From the cell containing the given text, extract its center point as (X, Y) coordinate. 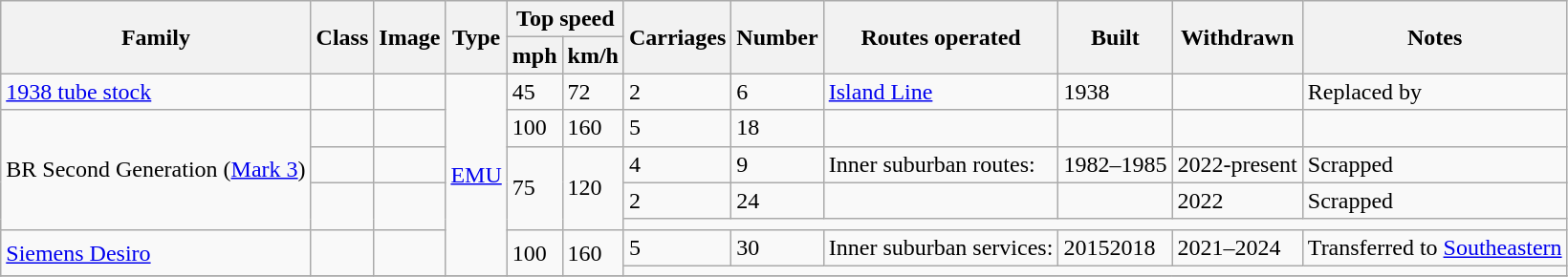
km/h (593, 55)
1938 (1115, 92)
30 (777, 247)
72 (593, 92)
BR Second Generation (Mark 3) (156, 170)
Transferred to Southeastern (1434, 247)
1938 tube stock (156, 92)
2021–2024 (1237, 247)
Withdrawn (1237, 37)
Notes (1434, 37)
EMU (476, 175)
Island Line (941, 92)
120 (593, 187)
Routes operated (941, 37)
24 (777, 201)
9 (777, 164)
75 (534, 187)
Image (409, 37)
6 (777, 92)
Class (342, 37)
Inner suburban routes: (941, 164)
1982–1985 (1115, 164)
Family (156, 37)
mph (534, 55)
20152018 (1115, 247)
18 (777, 128)
Built (1115, 37)
Siemens Desiro (156, 252)
Carriages (677, 37)
2022 (1237, 201)
Replaced by (1434, 92)
2022-present (1237, 164)
Inner suburban services: (941, 247)
Number (777, 37)
Top speed (565, 19)
4 (677, 164)
45 (534, 92)
Type (476, 37)
